Detect which cell encompasses the target text, then output its [x, y] center coordinate. 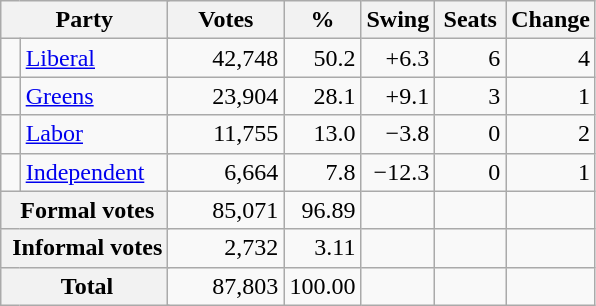
42,748 [226, 58]
11,755 [226, 134]
Party [84, 20]
Total [84, 286]
50.2 [322, 58]
Votes [226, 20]
−12.3 [398, 172]
96.89 [322, 210]
Seats [470, 20]
Greens [94, 96]
Formal votes [84, 210]
13.0 [322, 134]
2,732 [226, 248]
23,904 [226, 96]
87,803 [226, 286]
Informal votes [84, 248]
+6.3 [398, 58]
Change [551, 20]
Liberal [94, 58]
Swing [398, 20]
7.8 [322, 172]
6,664 [226, 172]
2 [551, 134]
+9.1 [398, 96]
85,071 [226, 210]
6 [470, 58]
28.1 [322, 96]
100.00 [322, 286]
−3.8 [398, 134]
Independent [94, 172]
4 [551, 58]
Labor [94, 134]
3.11 [322, 248]
3 [470, 96]
% [322, 20]
